Detect which cell encompasses the target text, then output its (x, y) center coordinate. 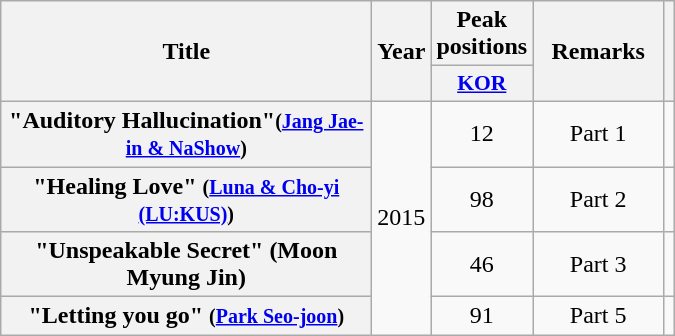
"Letting you go" (Park Seo-joon) (186, 316)
Remarks (598, 52)
KOR (482, 84)
2015 (402, 218)
Part 2 (598, 198)
Title (186, 52)
"Unspeakable Secret" (Moon Myung Jin) (186, 264)
98 (482, 198)
12 (482, 134)
Year (402, 52)
Part 5 (598, 316)
"Healing Love" (Luna & Cho-yi (LU:KUS)) (186, 198)
Peakpositions (482, 34)
Part 1 (598, 134)
91 (482, 316)
"Auditory Hallucination"(Jang Jae-in & NaShow) (186, 134)
Part 3 (598, 264)
46 (482, 264)
